Detect which cell encompasses the target text, then output its [x, y] center coordinate. 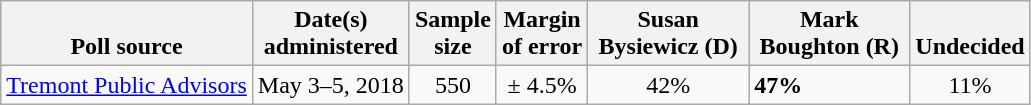
Samplesize [452, 34]
Poll source [127, 34]
Undecided [970, 34]
11% [970, 85]
550 [452, 85]
SusanBysiewicz (D) [668, 34]
± 4.5% [542, 85]
Tremont Public Advisors [127, 85]
47% [830, 85]
MarkBoughton (R) [830, 34]
Marginof error [542, 34]
Date(s)administered [330, 34]
42% [668, 85]
May 3–5, 2018 [330, 85]
